Provide the (X, Y) coordinate of the cell's center where the given text is located.  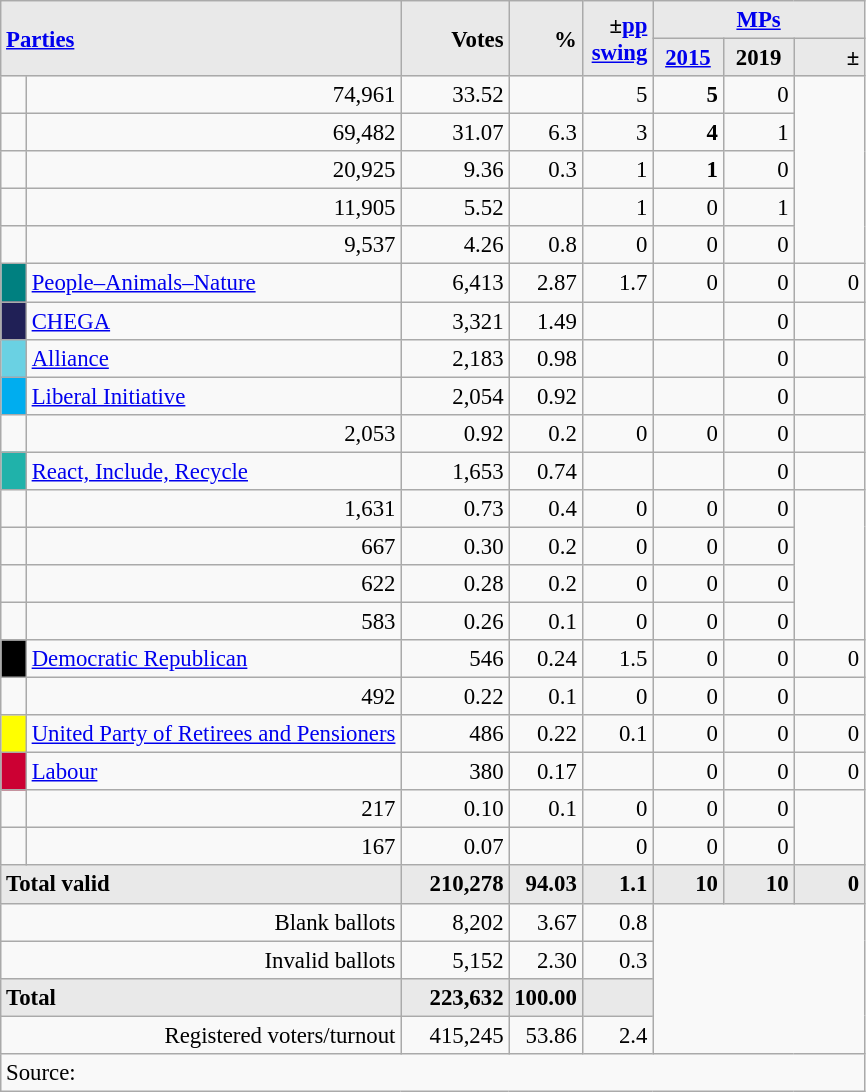
5,152 (455, 960)
2.4 (618, 1035)
74,961 (213, 95)
53.86 (546, 1035)
622 (213, 584)
0.26 (455, 621)
486 (455, 734)
380 (455, 772)
3 (618, 133)
217 (213, 809)
Invalid ballots (201, 960)
9.36 (455, 170)
Votes (455, 38)
6,413 (455, 283)
0.74 (546, 471)
20,925 (213, 170)
583 (213, 621)
1.49 (546, 321)
React, Include, Recycle (213, 471)
3.67 (546, 922)
0.24 (546, 659)
0.30 (455, 546)
2.87 (546, 283)
MPs (759, 20)
2,054 (455, 396)
167 (213, 847)
Source: (433, 1073)
1.7 (618, 283)
33.52 (455, 95)
± (830, 58)
Liberal Initiative (213, 396)
6.3 (546, 133)
4 (688, 133)
11,905 (213, 208)
0.10 (455, 809)
8,202 (455, 922)
1.5 (618, 659)
546 (455, 659)
Parties (201, 38)
% (546, 38)
69,482 (213, 133)
CHEGA (213, 321)
1,653 (455, 471)
Alliance (213, 358)
100.00 (546, 997)
4.26 (455, 245)
0.17 (546, 772)
2019 (758, 58)
Labour (213, 772)
0.4 (546, 509)
0.73 (455, 509)
1.1 (618, 885)
2015 (688, 58)
667 (213, 546)
5.52 (455, 208)
210,278 (455, 885)
3,321 (455, 321)
415,245 (455, 1035)
0.07 (455, 847)
94.03 (546, 885)
2,053 (213, 433)
31.07 (455, 133)
United Party of Retirees and Pensioners (213, 734)
9,537 (213, 245)
People–Animals–Nature (213, 283)
1,631 (213, 509)
Total valid (201, 885)
Registered voters/turnout (201, 1035)
2.30 (546, 960)
Democratic Republican (213, 659)
0.98 (546, 358)
±pp swing (618, 38)
223,632 (455, 997)
492 (213, 697)
2,183 (455, 358)
0.28 (455, 584)
Total (201, 997)
Blank ballots (201, 922)
